Find where the given text appears and provide that cell's center as [X, Y] coordinate. 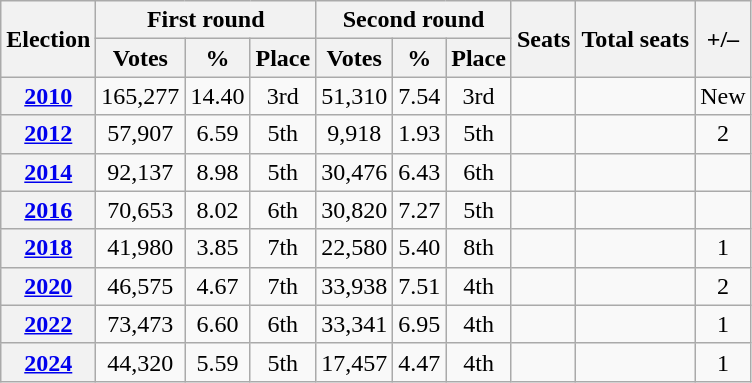
Second round [414, 20]
30,476 [354, 172]
46,575 [140, 286]
Total seats [636, 39]
4.67 [218, 286]
51,310 [354, 96]
33,341 [354, 324]
2010 [48, 96]
2016 [48, 210]
3.85 [218, 248]
2022 [48, 324]
2018 [48, 248]
7.51 [420, 286]
70,653 [140, 210]
30,820 [354, 210]
7.27 [420, 210]
6.43 [420, 172]
1.93 [420, 134]
4.47 [420, 362]
5.59 [218, 362]
17,457 [354, 362]
6.60 [218, 324]
41,980 [140, 248]
9,918 [354, 134]
92,137 [140, 172]
6.59 [218, 134]
22,580 [354, 248]
6.95 [420, 324]
+/– [723, 39]
Seats [543, 39]
44,320 [140, 362]
Election [48, 39]
2012 [48, 134]
New [723, 96]
8.02 [218, 210]
2020 [48, 286]
33,938 [354, 286]
7.54 [420, 96]
8.98 [218, 172]
5.40 [420, 248]
14.40 [218, 96]
73,473 [140, 324]
8th [479, 248]
2024 [48, 362]
2014 [48, 172]
165,277 [140, 96]
First round [206, 20]
57,907 [140, 134]
